Locate the cell with the specified text and output its [x, y] center coordinate. 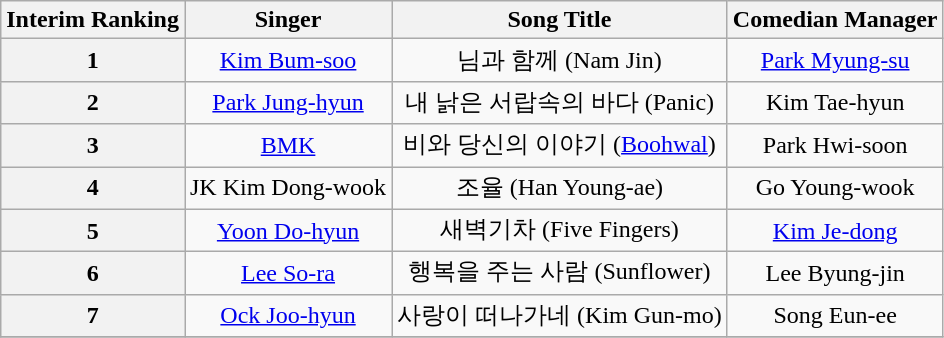
6 [93, 274]
Song Title [560, 20]
행복을 주는 사람 (Sunflower) [560, 274]
Go Young-wook [835, 188]
Park Hwi-soon [835, 146]
내 낡은 서랍속의 바다 (Panic) [560, 102]
Lee Byung-jin [835, 274]
Kim Tae-hyun [835, 102]
조율 (Han Young-ae) [560, 188]
7 [93, 316]
1 [93, 60]
Yoon Do-hyun [288, 230]
2 [93, 102]
님과 함께 (Nam Jin) [560, 60]
BMK [288, 146]
Ock Joo-hyun [288, 316]
Kim Je-dong [835, 230]
5 [93, 230]
Interim Ranking [93, 20]
비와 당신의 이야기 (Boohwal) [560, 146]
Kim Bum-soo [288, 60]
Park Myung-su [835, 60]
Song Eun-ee [835, 316]
JK Kim Dong-wook [288, 188]
Lee So-ra [288, 274]
3 [93, 146]
새벽기차 (Five Fingers) [560, 230]
Park Jung-hyun [288, 102]
Comedian Manager [835, 20]
Singer [288, 20]
사랑이 떠나가네 (Kim Gun-mo) [560, 316]
4 [93, 188]
